For the text-containing cell, return its midpoint in (X, Y) coordinate format. 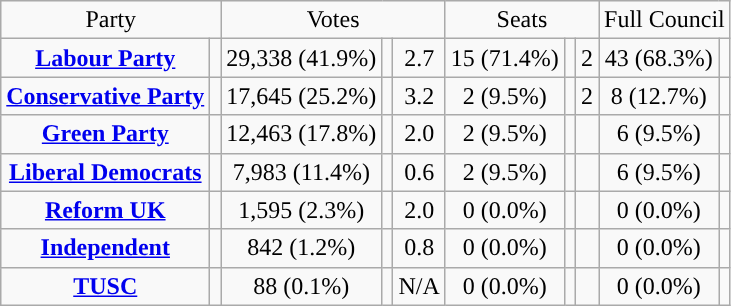
2.7 (419, 58)
0.8 (419, 248)
17,645 (25.2%) (302, 96)
Independent (106, 248)
Conservative Party (106, 96)
88 (0.1%) (302, 286)
N/A (419, 286)
TUSC (106, 286)
7,983 (11.4%) (302, 172)
8 (12.7%) (658, 96)
12,463 (17.8%) (302, 134)
Full Council (664, 20)
1,595 (2.3%) (302, 210)
Votes (334, 20)
29,338 (41.9%) (302, 58)
Reform UK (106, 210)
0.6 (419, 172)
15 (71.4%) (504, 58)
Seats (522, 20)
Green Party (106, 134)
Party (111, 20)
842 (1.2%) (302, 248)
3.2 (419, 96)
Labour Party (106, 58)
Liberal Democrats (106, 172)
43 (68.3%) (658, 58)
